Pinpoint the cell where the given text exists, returning its [x, y] midpoint coordinate. 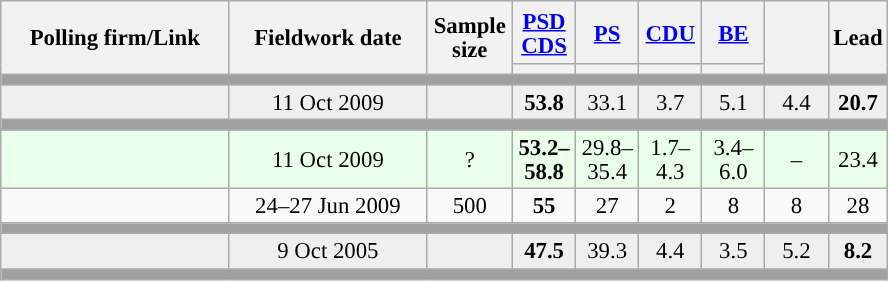
3.5 [734, 252]
BE [734, 32]
PSDCDS [544, 32]
CDU [670, 32]
– [796, 160]
55 [544, 206]
3.4–6.0 [734, 160]
1.7–4.3 [670, 160]
27 [608, 206]
500 [470, 206]
3.7 [670, 102]
9 Oct 2005 [328, 252]
2 [670, 206]
47.5 [544, 252]
28 [858, 206]
33.1 [608, 102]
5.1 [734, 102]
8.2 [858, 252]
Polling firm/Link [115, 38]
24–27 Jun 2009 [328, 206]
39.3 [608, 252]
29.8–35.4 [608, 160]
Sample size [470, 38]
? [470, 160]
53.2–58.8 [544, 160]
5.2 [796, 252]
53.8 [544, 102]
Fieldwork date [328, 38]
Lead [858, 38]
PS [608, 32]
20.7 [858, 102]
23.4 [858, 160]
